Provide the (x, y) coordinate of the cell's center where the given text is located.  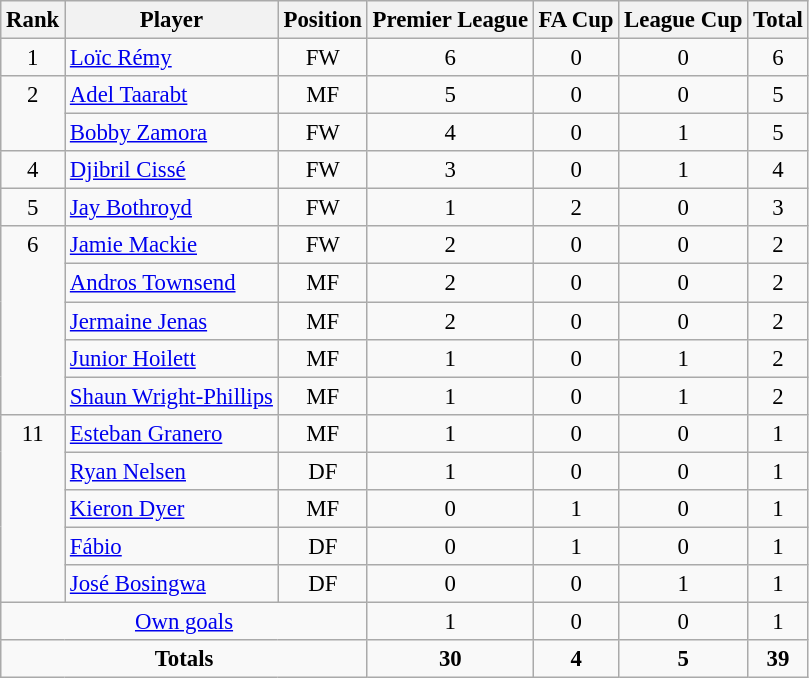
Jay Bothroyd (172, 208)
Player (172, 20)
Esteban Granero (172, 433)
José Bosingwa (172, 584)
Rank (33, 20)
Fábio (172, 546)
11 (33, 508)
30 (450, 659)
Junior Hoilett (172, 358)
FA Cup (576, 20)
Djibril Cissé (172, 170)
Jermaine Jenas (172, 321)
Totals (184, 659)
League Cup (684, 20)
Premier League (450, 20)
Own goals (184, 621)
Jamie Mackie (172, 245)
Andros Townsend (172, 283)
Total (778, 20)
Bobby Zamora (172, 133)
Ryan Nelsen (172, 471)
Position (322, 20)
Loïc Rémy (172, 58)
Kieron Dyer (172, 509)
Shaun Wright-Phillips (172, 396)
39 (778, 659)
Adel Taarabt (172, 95)
